Scan for the cell matching the given text and deliver its (X, Y) coordinate at center. 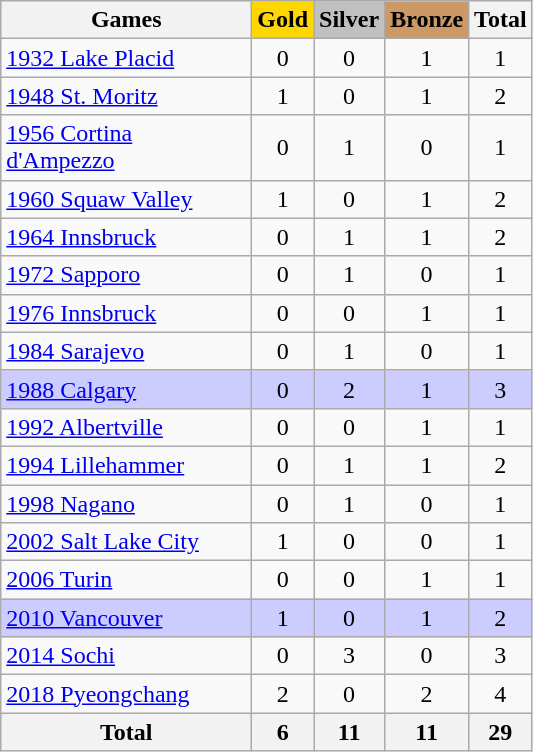
2014 Sochi (126, 656)
1992 Albertville (126, 427)
6 (283, 732)
1984 Sarajevo (126, 351)
2002 Salt Lake City (126, 542)
4 (501, 694)
Gold (283, 20)
1948 St. Moritz (126, 96)
1932 Lake Placid (126, 58)
1960 Squaw Valley (126, 199)
1994 Lillehammer (126, 465)
2010 Vancouver (126, 618)
2006 Turin (126, 580)
1956 Cortina d'Ampezzo (126, 148)
1998 Nagano (126, 503)
1976 Innsbruck (126, 313)
29 (501, 732)
1988 Calgary (126, 389)
1972 Sapporo (126, 275)
Games (126, 20)
Bronze (427, 20)
Silver (350, 20)
2018 Pyeongchang (126, 694)
1964 Innsbruck (126, 237)
